Find where the given text appears and provide that cell's center as [x, y] coordinate. 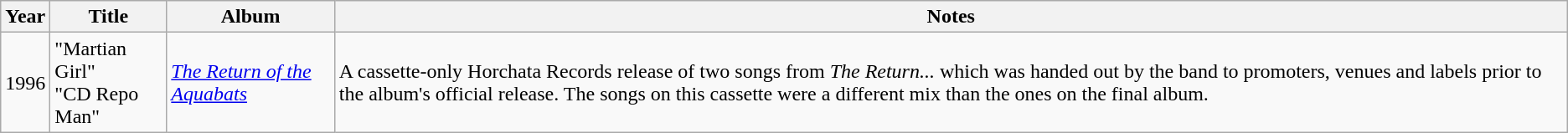
Album [250, 17]
Title [109, 17]
The Return of the Aquabats [250, 82]
"Martian Girl""CD Repo Man" [109, 82]
Year [25, 17]
1996 [25, 82]
Notes [951, 17]
